Detect which cell encompasses the target text, then output its [x, y] center coordinate. 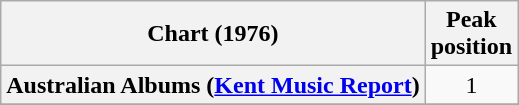
Peakposition [471, 34]
Chart (1976) [213, 34]
Australian Albums (Kent Music Report) [213, 85]
1 [471, 85]
